Identify which cell holds the provided text, then report its (X, Y) central coordinate. 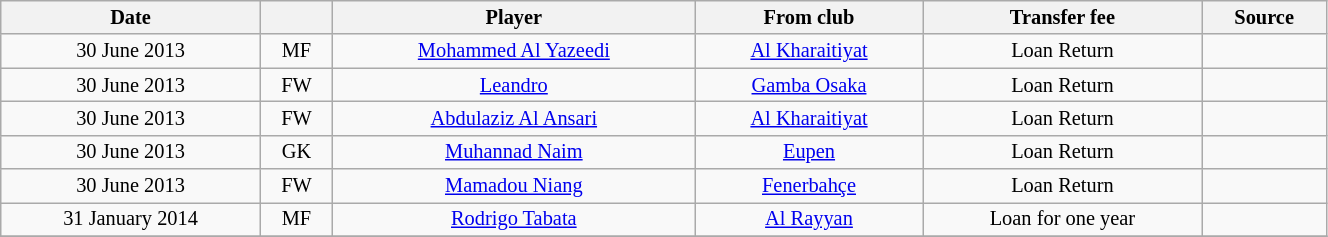
Al Rayyan (809, 219)
GK (296, 152)
Mohammed Al Yazeedi (514, 51)
Gamba Osaka (809, 85)
Transfer fee (1062, 17)
Loan for one year (1062, 219)
Date (131, 17)
Mamadou Niang (514, 186)
Fenerbahçe (809, 186)
Player (514, 17)
Abdulaziz Al Ansari (514, 118)
Muhannad Naim (514, 152)
31 January 2014 (131, 219)
Source (1264, 17)
Leandro (514, 85)
Rodrigo Tabata (514, 219)
Eupen (809, 152)
From club (809, 17)
